Return (X, Y) of the center of cell containing provided text 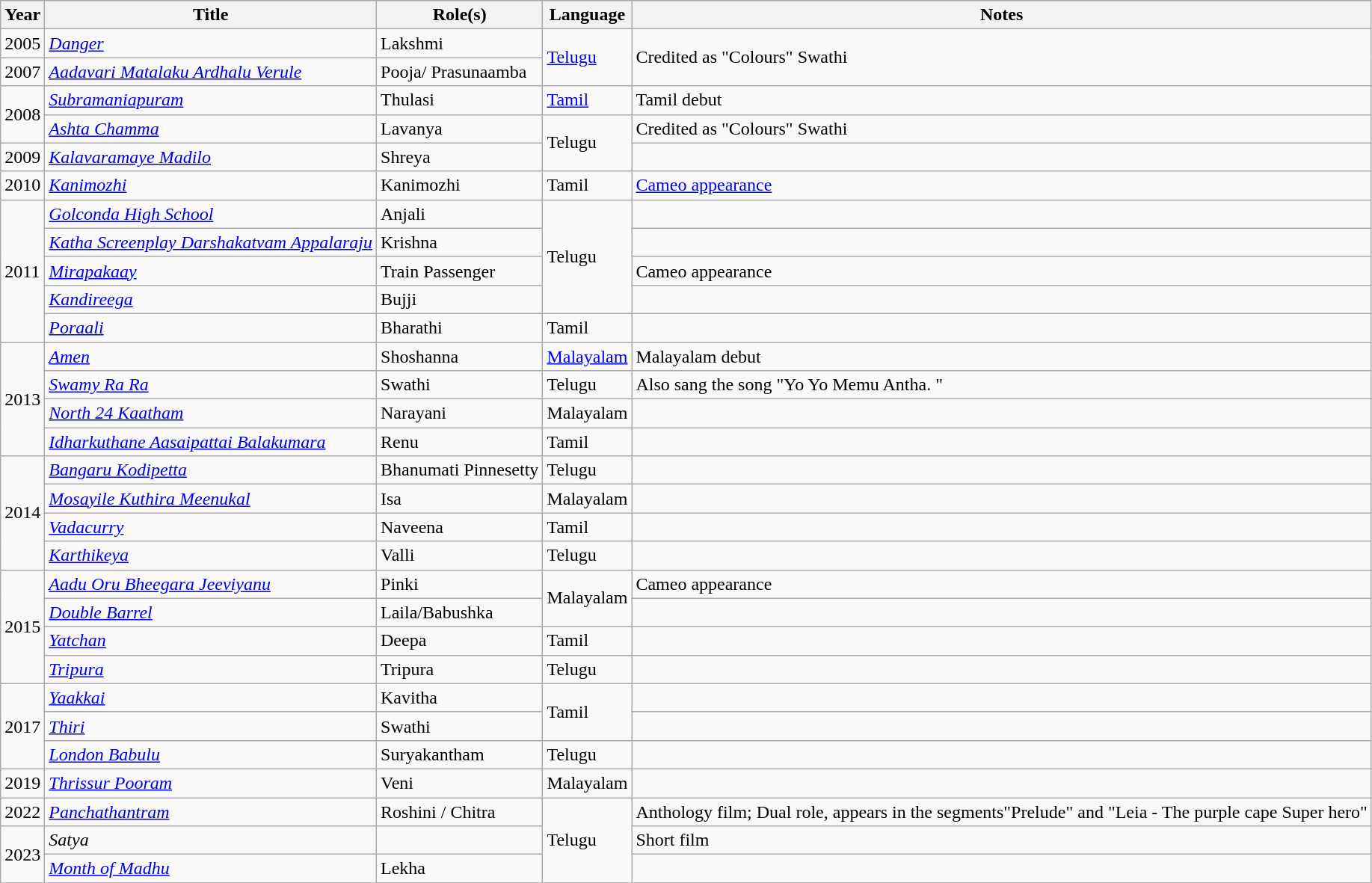
Danger (211, 43)
Shreya (460, 157)
Krishna (460, 242)
Thiri (211, 726)
2014 (22, 513)
2015 (22, 627)
Tamil debut (1002, 100)
Bujji (460, 299)
Also sang the song "Yo Yo Memu Antha. " (1002, 385)
2022 (22, 811)
Short film (1002, 840)
Katha Screenplay Darshakatvam Appalaraju (211, 242)
Pooja/ Prasunaamba (460, 72)
Lakshmi (460, 43)
Kalavaramaye Madilo (211, 157)
2005 (22, 43)
London Babulu (211, 754)
Poraali (211, 327)
2008 (22, 114)
Pinki (460, 584)
Panchathantram (211, 811)
Anjali (460, 214)
Narayani (460, 413)
Vadacurry (211, 527)
Mosayile Kuthira Meenukal (211, 499)
Suryakantham (460, 754)
Month of Madhu (211, 869)
Lavanya (460, 129)
2007 (22, 72)
Train Passenger (460, 271)
Veni (460, 783)
Title (211, 15)
Aadu Oru Bheegara Jeeviyanu (211, 584)
Valli (460, 556)
Subramaniapuram (211, 100)
Satya (211, 840)
Bharathi (460, 327)
Malayalam debut (1002, 357)
Karthikeya (211, 556)
Mirapakaay (211, 271)
Swamy Ra Ra (211, 385)
Anthology film; Dual role, appears in the segments"Prelude" and "Leia - The purple cape Super hero" (1002, 811)
Golconda High School (211, 214)
Shoshanna (460, 357)
Year (22, 15)
Language (588, 15)
North 24 Kaatham (211, 413)
2019 (22, 783)
2011 (22, 271)
Lekha (460, 869)
Isa (460, 499)
2017 (22, 726)
Kandireega (211, 299)
Notes (1002, 15)
Bhanumati Pinnesetty (460, 470)
Laila/Babushka (460, 612)
Kavitha (460, 698)
Thulasi (460, 100)
Bangaru Kodipetta (211, 470)
Roshini / Chitra (460, 811)
2010 (22, 185)
Thrissur Pooram (211, 783)
Role(s) (460, 15)
2009 (22, 157)
Amen (211, 357)
Idharkuthane Aasaipattai Balakumara (211, 442)
Renu (460, 442)
2013 (22, 399)
Yaakkai (211, 698)
2023 (22, 855)
Aadavari Matalaku Ardhalu Verule (211, 72)
Deepa (460, 641)
Yatchan (211, 641)
Double Barrel (211, 612)
Naveena (460, 527)
Ashta Chamma (211, 129)
